Return (x, y) of the center of cell containing provided text 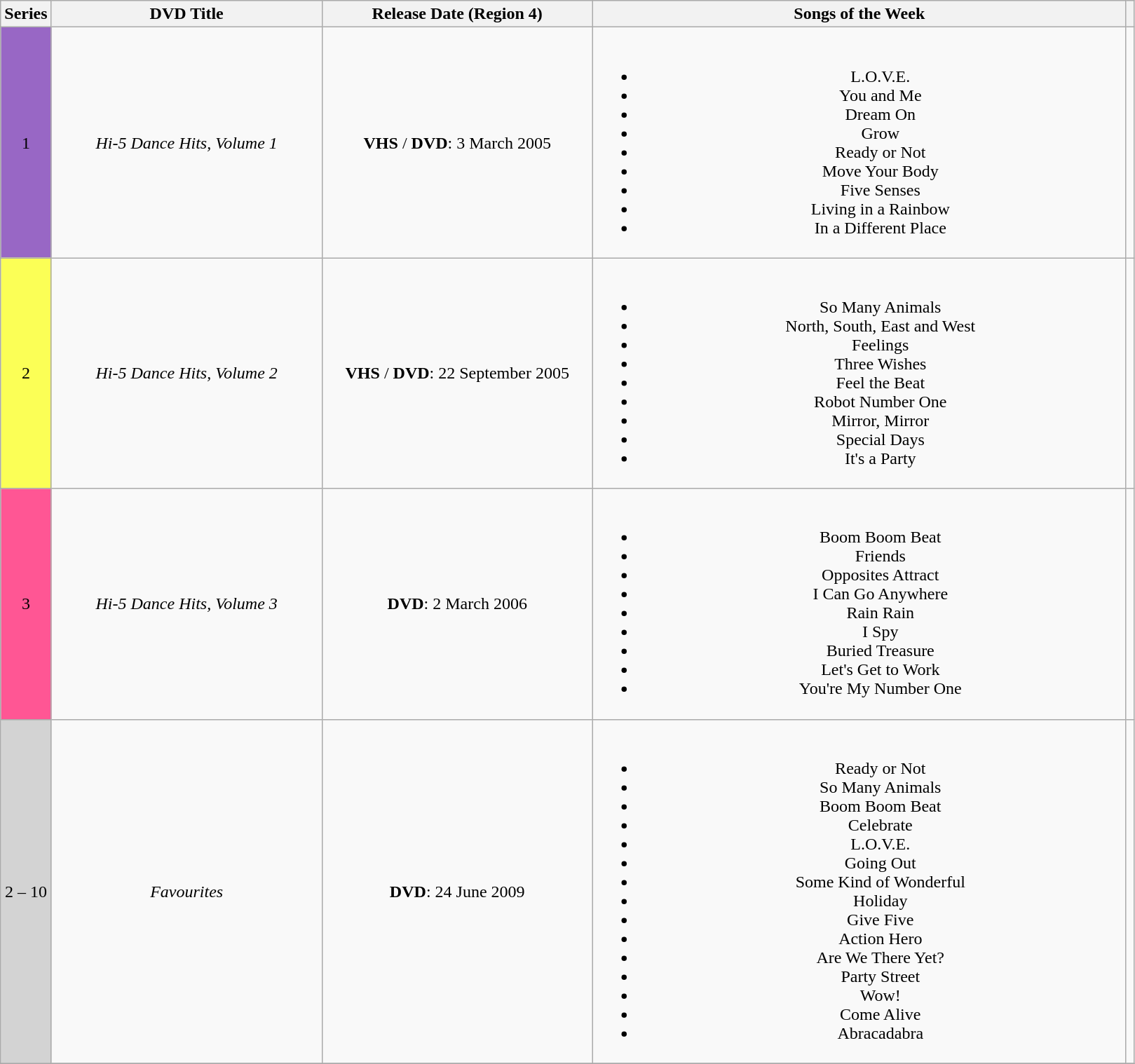
2 – 10 (26, 892)
3 (26, 604)
Songs of the Week (859, 14)
Favourites (186, 892)
VHS / DVD: 3 March 2005 (457, 143)
1 (26, 143)
DVD: 24 June 2009 (457, 892)
So Many AnimalsNorth, South, East and WestFeelingsThree WishesFeel the BeatRobot Number OneMirror, MirrorSpecial DaysIt's a Party (859, 373)
2 (26, 373)
Release Date (Region 4) (457, 14)
DVD: 2 March 2006 (457, 604)
Hi-5 Dance Hits, Volume 1 (186, 143)
Boom Boom BeatFriendsOpposites AttractI Can Go AnywhereRain RainI SpyBuried TreasureLet's Get to WorkYou're My Number One (859, 604)
Hi-5 Dance Hits, Volume 3 (186, 604)
DVD Title (186, 14)
VHS / DVD: 22 September 2005 (457, 373)
Series (26, 14)
Hi-5 Dance Hits, Volume 2 (186, 373)
L.O.V.E.You and MeDream OnGrowReady or NotMove Your BodyFive SensesLiving in a RainbowIn a Different Place (859, 143)
